Locate the cell with the specified text and output its (X, Y) center coordinate. 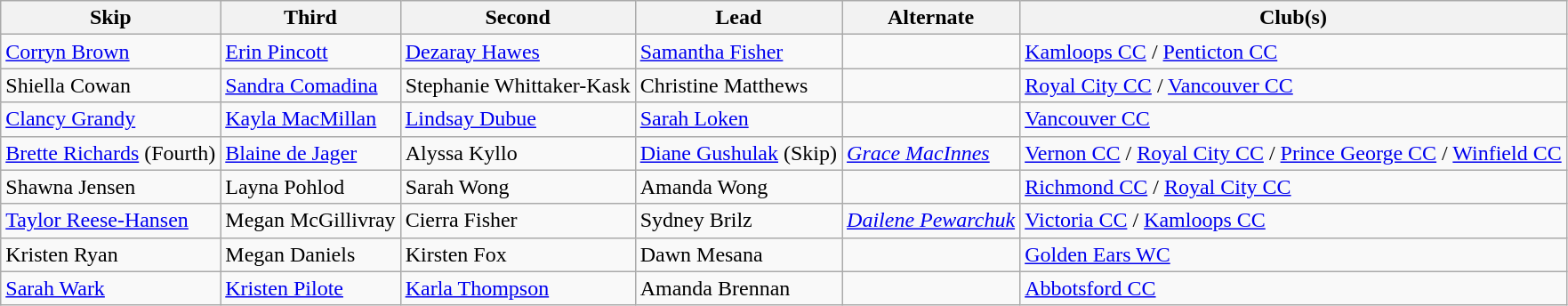
Kayla MacMillan (310, 119)
Alternate (931, 18)
Dawn Mesana (738, 254)
Karla Thompson (518, 288)
Stephanie Whittaker-Kask (518, 85)
Megan Daniels (310, 254)
Victoria CC / Kamloops CC (1293, 221)
Third (310, 18)
Blaine de Jager (310, 153)
Sarah Wark (110, 288)
Kamloops CC / Penticton CC (1293, 52)
Lead (738, 18)
Layna Pohlod (310, 187)
Erin Pincott (310, 52)
Megan McGillivray (310, 221)
Dezaray Hawes (518, 52)
Skip (110, 18)
Kirsten Fox (518, 254)
Corryn Brown (110, 52)
Sarah Wong (518, 187)
Richmond CC / Royal City CC (1293, 187)
Shawna Jensen (110, 187)
Clancy Grandy (110, 119)
Amanda Brennan (738, 288)
Abbotsford CC (1293, 288)
Brette Richards (Fourth) (110, 153)
Diane Gushulak (Skip) (738, 153)
Club(s) (1293, 18)
Alyssa Kyllo (518, 153)
Vancouver CC (1293, 119)
Royal City CC / Vancouver CC (1293, 85)
Golden Ears WC (1293, 254)
Sarah Loken (738, 119)
Amanda Wong (738, 187)
Sandra Comadina (310, 85)
Second (518, 18)
Christine Matthews (738, 85)
Grace MacInnes (931, 153)
Cierra Fisher (518, 221)
Samantha Fisher (738, 52)
Sydney Brilz (738, 221)
Taylor Reese-Hansen (110, 221)
Kristen Pilote (310, 288)
Vernon CC / Royal City CC / Prince George CC / Winfield CC (1293, 153)
Shiella Cowan (110, 85)
Kristen Ryan (110, 254)
Lindsay Dubue (518, 119)
Dailene Pewarchuk (931, 221)
